Locate the cell with the specified text and output its [X, Y] center coordinate. 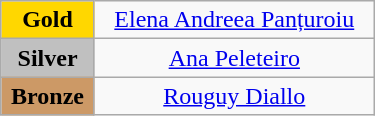
Ana Peleteiro [234, 58]
Elena Andreea Panțuroiu [234, 20]
Bronze [48, 96]
Rouguy Diallo [234, 96]
Silver [48, 58]
Gold [48, 20]
